For the text-containing cell, return its midpoint in [x, y] coordinate format. 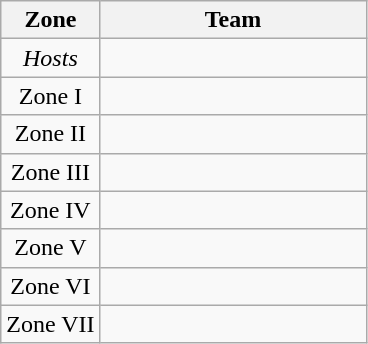
Zone I [50, 96]
Zone II [50, 134]
Zone VI [50, 286]
Team [233, 20]
Zone VII [50, 324]
Hosts [50, 58]
Zone III [50, 172]
Zone V [50, 248]
Zone IV [50, 210]
Zone [50, 20]
